Find where the given text appears and provide that cell's center as (X, Y) coordinate. 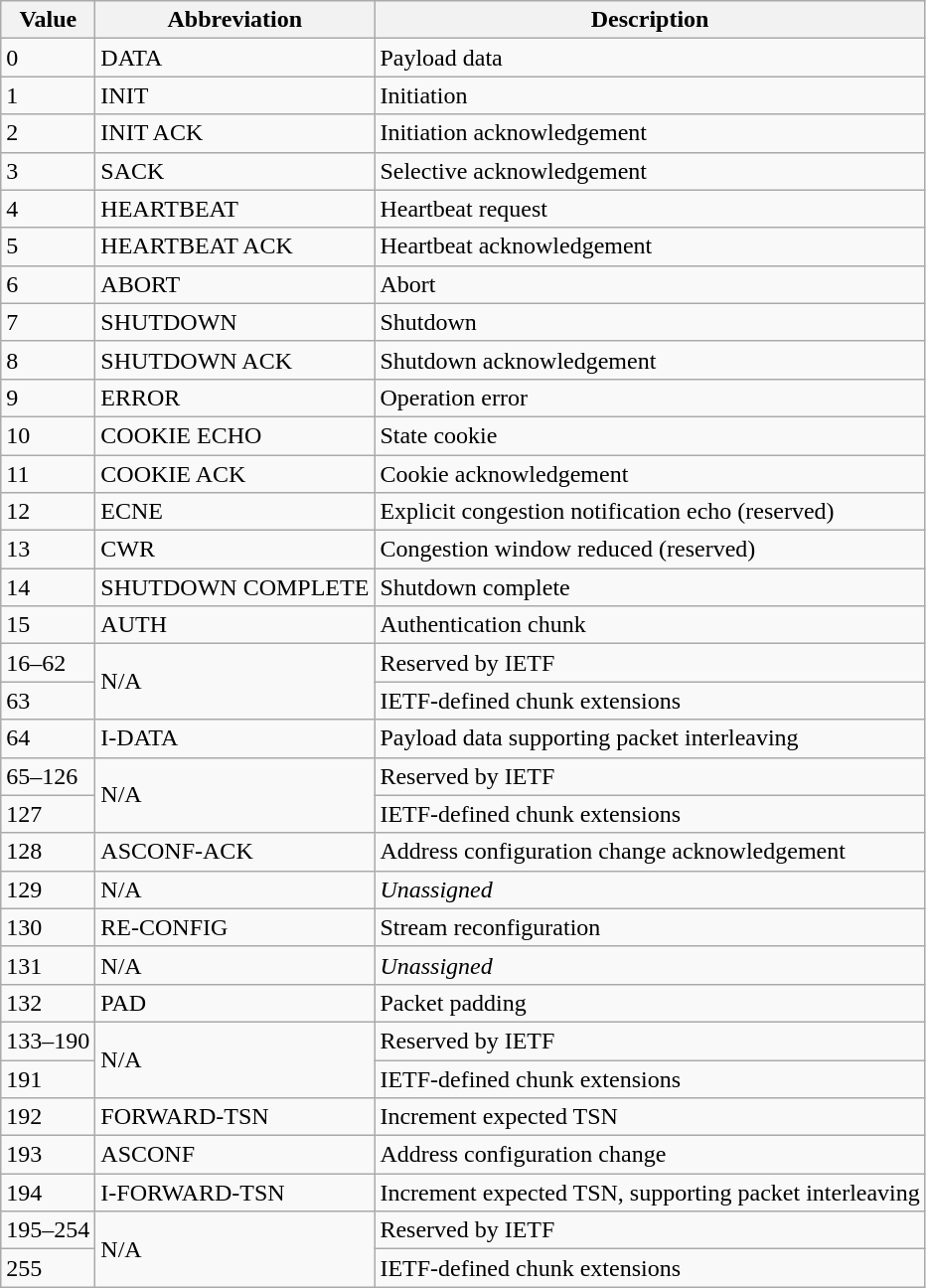
5 (48, 246)
193 (48, 1155)
0 (48, 58)
12 (48, 512)
16–62 (48, 663)
HEARTBEAT ACK (234, 246)
Payload data supporting packet interleaving (650, 738)
132 (48, 1003)
Heartbeat acknowledgement (650, 246)
SHUTDOWN (234, 322)
Cookie acknowledgement (650, 474)
195–254 (48, 1230)
Selective acknowledgement (650, 171)
PAD (234, 1003)
I-FORWARD-TSN (234, 1193)
131 (48, 965)
AUTH (234, 625)
Shutdown acknowledgement (650, 360)
Address configuration change acknowledgement (650, 852)
ASCONF-ACK (234, 852)
Increment expected TSN (650, 1117)
129 (48, 889)
INIT ACK (234, 133)
State cookie (650, 435)
4 (48, 209)
Value (48, 20)
7 (48, 322)
Heartbeat request (650, 209)
DATA (234, 58)
2 (48, 133)
11 (48, 474)
Address configuration change (650, 1155)
9 (48, 398)
128 (48, 852)
COOKIE ECHO (234, 435)
Operation error (650, 398)
194 (48, 1193)
1 (48, 95)
ERROR (234, 398)
Explicit congestion notification echo (reserved) (650, 512)
INIT (234, 95)
10 (48, 435)
63 (48, 701)
RE-CONFIG (234, 927)
255 (48, 1268)
I-DATA (234, 738)
SHUTDOWN ACK (234, 360)
Authentication chunk (650, 625)
130 (48, 927)
Shutdown complete (650, 587)
Payload data (650, 58)
Description (650, 20)
Increment expected TSN, supporting packet interleaving (650, 1193)
ECNE (234, 512)
ABORT (234, 284)
ASCONF (234, 1155)
Initiation acknowledgement (650, 133)
15 (48, 625)
Abort (650, 284)
8 (48, 360)
6 (48, 284)
FORWARD-TSN (234, 1117)
Congestion window reduced (reserved) (650, 550)
COOKIE ACK (234, 474)
64 (48, 738)
Initiation (650, 95)
Abbreviation (234, 20)
65–126 (48, 776)
192 (48, 1117)
3 (48, 171)
133–190 (48, 1041)
191 (48, 1078)
Packet padding (650, 1003)
127 (48, 814)
CWR (234, 550)
SHUTDOWN COMPLETE (234, 587)
Stream reconfiguration (650, 927)
SACK (234, 171)
13 (48, 550)
14 (48, 587)
HEARTBEAT (234, 209)
Shutdown (650, 322)
